Determine the [X, Y] coordinate at the center of the cell enclosing the given text.  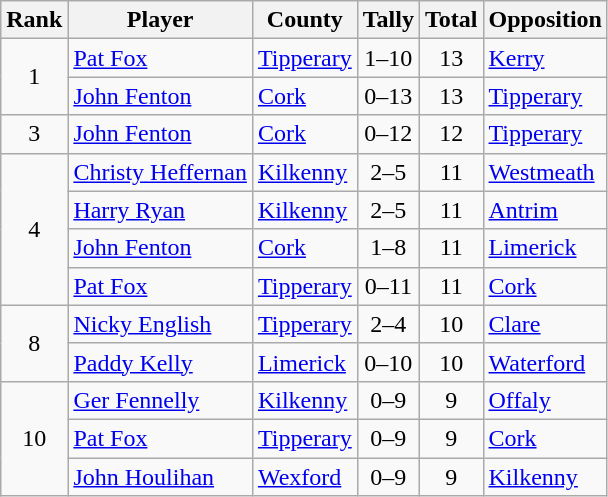
John Houlihan [160, 477]
Harry Ryan [160, 210]
Tally [388, 20]
0–11 [388, 286]
Paddy Kelly [160, 362]
4 [34, 229]
12 [451, 134]
Opposition [545, 20]
2–4 [388, 324]
County [304, 20]
Ger Fennelly [160, 400]
Clare [545, 324]
1–8 [388, 248]
1 [34, 77]
Offaly [545, 400]
Total [451, 20]
0–10 [388, 362]
Wexford [304, 477]
Christy Heffernan [160, 172]
Kerry [545, 58]
1–10 [388, 58]
Nicky English [160, 324]
Waterford [545, 362]
0–13 [388, 96]
Player [160, 20]
0–12 [388, 134]
3 [34, 134]
Antrim [545, 210]
Rank [34, 20]
Westmeath [545, 172]
8 [34, 343]
